Detect which cell encompasses the target text, then output its [x, y] center coordinate. 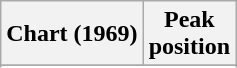
Chart (1969) [72, 34]
Peak position [189, 34]
